Detect which cell encompasses the target text, then output its [X, Y] center coordinate. 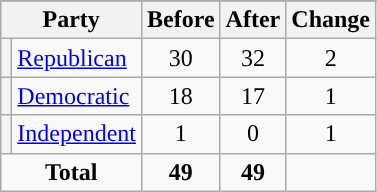
18 [180, 96]
Before [180, 20]
Democratic [77, 96]
After [253, 20]
30 [180, 58]
Independent [77, 134]
Party [72, 20]
32 [253, 58]
0 [253, 134]
Change [331, 20]
17 [253, 96]
2 [331, 58]
Republican [77, 58]
Total [72, 172]
